Return the [x, y] coordinate for the center point of the cell that contains the specified text.  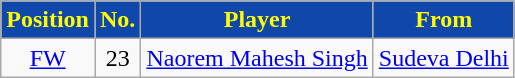
Naorem Mahesh Singh [257, 58]
Position [48, 20]
From [444, 20]
No. [117, 20]
Player [257, 20]
23 [117, 58]
Sudeva Delhi [444, 58]
FW [48, 58]
